Capture the cell that displays the provided text and extract its (x, y) central coordinate. 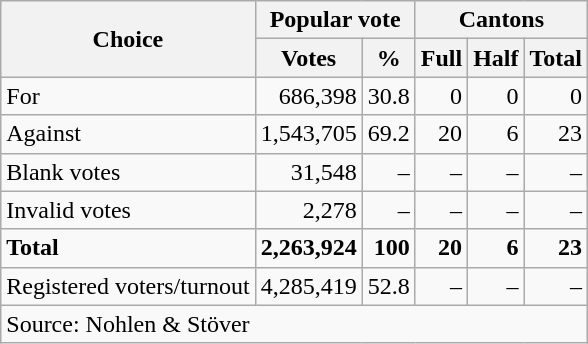
52.8 (388, 286)
Full (441, 58)
1,543,705 (308, 134)
100 (388, 248)
Half (496, 58)
Choice (128, 39)
% (388, 58)
Cantons (501, 20)
Invalid votes (128, 210)
For (128, 96)
4,285,419 (308, 286)
2,263,924 (308, 248)
Against (128, 134)
2,278 (308, 210)
Source: Nohlen & Stöver (294, 324)
69.2 (388, 134)
Votes (308, 58)
Popular vote (335, 20)
Blank votes (128, 172)
30.8 (388, 96)
Registered voters/turnout (128, 286)
686,398 (308, 96)
31,548 (308, 172)
